From the cell containing the given text, extract its center point as (X, Y) coordinate. 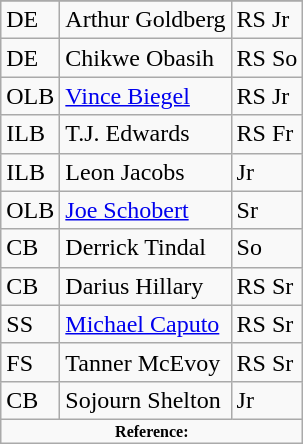
Darius Hillary (146, 286)
Vince Biegel (146, 96)
Michael Caputo (146, 324)
Reference: (152, 431)
So (267, 248)
Sojourn Shelton (146, 400)
Chikwe Obasih (146, 58)
FS (30, 362)
Joe Schobert (146, 210)
Sr (267, 210)
Derrick Tindal (146, 248)
Arthur Goldberg (146, 20)
Leon Jacobs (146, 172)
Tanner McEvoy (146, 362)
SS (30, 324)
T.J. Edwards (146, 134)
RS So (267, 58)
RS Fr (267, 134)
